Output the [X, Y] coordinate of the center of the cell containing the given text.  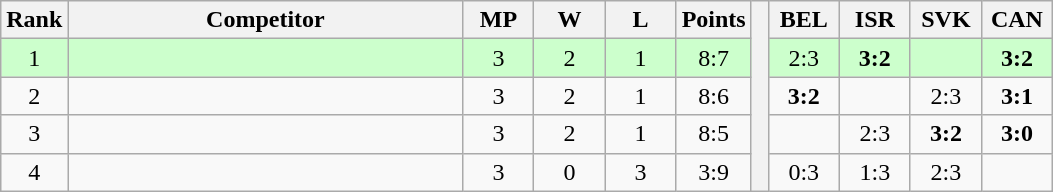
3:1 [1016, 96]
Points [714, 20]
MP [498, 20]
8:5 [714, 134]
Rank [34, 20]
ISR [874, 20]
L [640, 20]
Competitor [266, 20]
3:0 [1016, 134]
8:7 [714, 58]
W [570, 20]
SVK [946, 20]
1:3 [874, 172]
0 [570, 172]
CAN [1016, 20]
8:6 [714, 96]
4 [34, 172]
BEL [804, 20]
3:9 [714, 172]
0:3 [804, 172]
